Provide the [X, Y] coordinate of the cell's center where the given text is located.  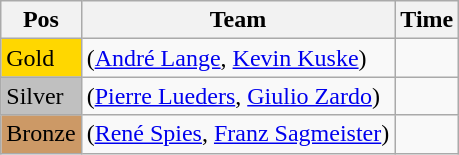
Bronze [41, 134]
Team [238, 20]
(André Lange, Kevin Kuske) [238, 58]
(Pierre Lueders, Giulio Zardo) [238, 96]
Gold [41, 58]
Time [427, 20]
(René Spies, Franz Sagmeister) [238, 134]
Silver [41, 96]
Pos [41, 20]
